Return (x, y) of the center of cell containing provided text 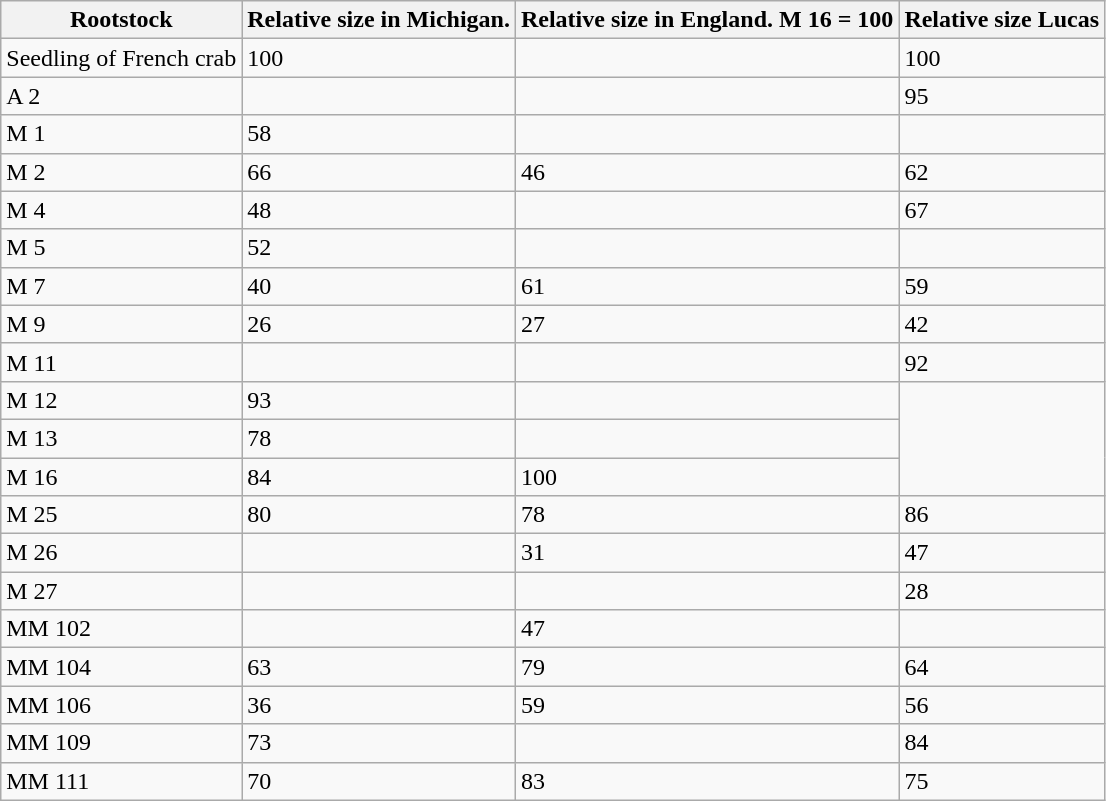
70 (379, 781)
Relative size Lucas (1002, 20)
MM 102 (122, 629)
40 (379, 286)
A 2 (122, 96)
92 (1002, 362)
48 (379, 210)
67 (1002, 210)
Rootstock (122, 20)
M 13 (122, 438)
95 (1002, 96)
42 (1002, 324)
M 11 (122, 362)
M 16 (122, 477)
M 5 (122, 248)
31 (706, 553)
79 (706, 667)
64 (1002, 667)
83 (706, 781)
MM 109 (122, 743)
86 (1002, 515)
61 (706, 286)
73 (379, 743)
52 (379, 248)
M 27 (122, 591)
26 (379, 324)
75 (1002, 781)
M 2 (122, 172)
62 (1002, 172)
58 (379, 134)
36 (379, 705)
MM 106 (122, 705)
46 (706, 172)
M 1 (122, 134)
56 (1002, 705)
M 4 (122, 210)
Seedling of French crab (122, 58)
MM 111 (122, 781)
M 9 (122, 324)
MM 104 (122, 667)
M 7 (122, 286)
M 12 (122, 400)
M 25 (122, 515)
63 (379, 667)
28 (1002, 591)
66 (379, 172)
M 26 (122, 553)
93 (379, 400)
Relative size in England. M 16 = 100 (706, 20)
80 (379, 515)
Relative size in Michigan. (379, 20)
27 (706, 324)
